Detect which cell encompasses the target text, then output its (x, y) center coordinate. 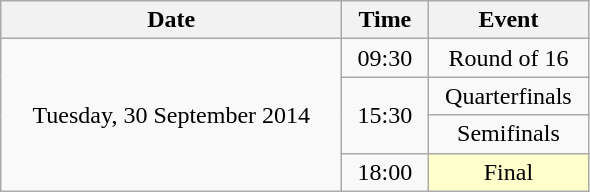
Event (508, 20)
Quarterfinals (508, 96)
Semifinals (508, 134)
15:30 (385, 115)
Tuesday, 30 September 2014 (172, 115)
18:00 (385, 172)
Round of 16 (508, 58)
Final (508, 172)
Date (172, 20)
Time (385, 20)
09:30 (385, 58)
